Extract the (x, y) coordinate from the center of the cell holding the provided text.  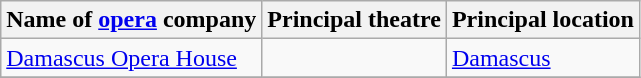
Principal theatre (354, 20)
Damascus (542, 58)
Damascus Opera House (132, 58)
Principal location (542, 20)
Name of opera company (132, 20)
